Find where the given text appears and provide that cell's center as [x, y] coordinate. 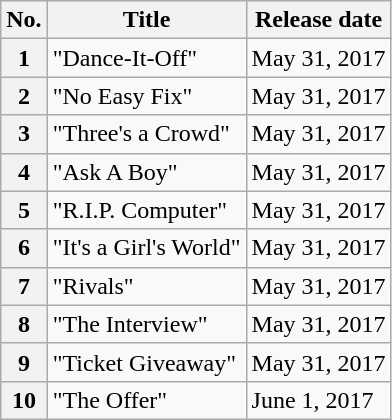
"Ask A Boy" [146, 172]
June 1, 2017 [318, 400]
7 [24, 286]
1 [24, 58]
Title [146, 20]
"No Easy Fix" [146, 96]
"R.I.P. Computer" [146, 210]
Release date [318, 20]
5 [24, 210]
3 [24, 134]
8 [24, 324]
6 [24, 248]
"The Offer" [146, 400]
10 [24, 400]
"Ticket Giveaway" [146, 362]
"The Interview" [146, 324]
2 [24, 96]
4 [24, 172]
"Dance-It-Off" [146, 58]
"Rivals" [146, 286]
"Three's a Crowd" [146, 134]
9 [24, 362]
No. [24, 20]
"It's a Girl's World" [146, 248]
